Scan for the cell matching the given text and deliver its [X, Y] coordinate at center. 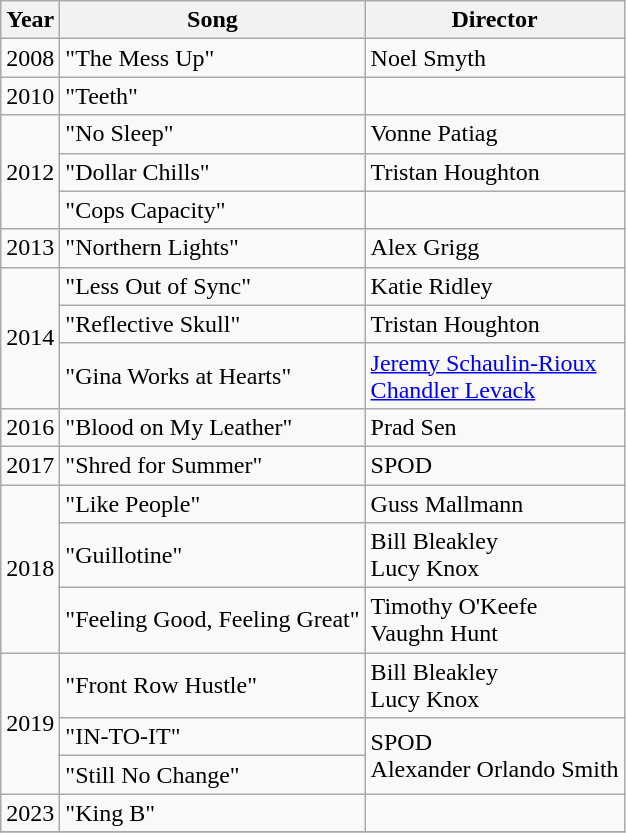
Alex Grigg [494, 248]
"Blood on My Leather" [212, 427]
Vonne Patiag [494, 134]
"The Mess Up" [212, 58]
Director [494, 20]
2013 [30, 248]
"Less Out of Sync" [212, 286]
"Front Row Hustle" [212, 686]
2016 [30, 427]
Guss Mallmann [494, 503]
"King B" [212, 813]
2012 [30, 172]
SPODAlexander Orlando Smith [494, 756]
"Dollar Chills" [212, 172]
"Gina Works at Hearts" [212, 376]
Noel Smyth [494, 58]
SPOD [494, 465]
"No Sleep" [212, 134]
Song [212, 20]
2019 [30, 724]
"Shred for Summer" [212, 465]
2018 [30, 568]
"IN-TO-IT" [212, 737]
"Feeling Good, Feeling Great" [212, 620]
"Northern Lights" [212, 248]
Katie Ridley [494, 286]
2008 [30, 58]
2010 [30, 96]
"Reflective Skull" [212, 324]
"Still No Change" [212, 775]
Prad Sen [494, 427]
Jeremy Schaulin-RiouxChandler Levack [494, 376]
"Teeth" [212, 96]
2023 [30, 813]
2014 [30, 338]
"Like People" [212, 503]
Year [30, 20]
"Guillotine" [212, 556]
2017 [30, 465]
"Cops Capacity" [212, 210]
Timothy O'KeefeVaughn Hunt [494, 620]
